Determine the (x, y) coordinate at the center of the cell enclosing the given text.  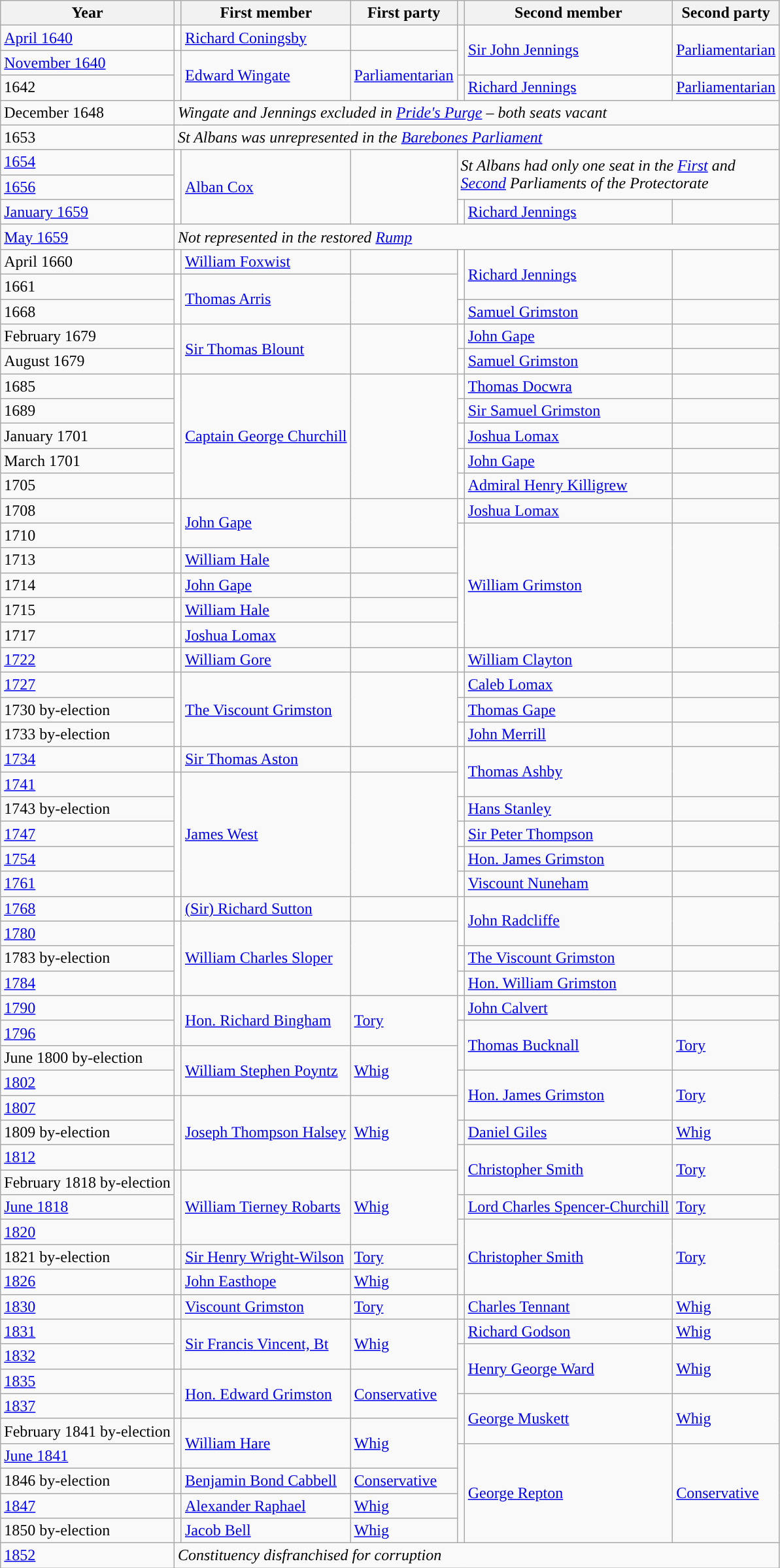
Thomas Arris (265, 299)
1733 by-election (88, 735)
Joseph Thompson Halsey (265, 1133)
March 1701 (88, 461)
1852 (88, 1556)
St Albans was unrepresented in the Barebones Parliament (476, 137)
Sir Francis Vincent, Bt (265, 1344)
1741 (88, 784)
First party (404, 13)
John Calvert (568, 1008)
January 1701 (88, 436)
James West (265, 834)
First member (265, 13)
1832 (88, 1356)
Sir John Jennings (568, 50)
William Clayton (568, 659)
June 1818 (88, 1207)
Hon. Richard Bingham (265, 1020)
Sir Samuel Grimston (568, 411)
1820 (88, 1232)
William Hare (265, 1443)
1761 (88, 884)
William Grimston (568, 585)
John Easthope (265, 1282)
Admiral Henry Killigrew (568, 486)
1790 (88, 1008)
1747 (88, 834)
1807 (88, 1108)
1734 (88, 759)
1743 by-election (88, 809)
Sir Thomas Aston (265, 759)
Not represented in the restored Rump (476, 237)
1780 (88, 933)
1730 by-election (88, 709)
February 1841 by-election (88, 1431)
Henry George Ward (568, 1369)
Sir Thomas Blount (265, 349)
Constituency disfranchised for corruption (476, 1556)
1809 by-election (88, 1133)
1846 by-election (88, 1480)
1835 (88, 1381)
April 1640 (88, 38)
Jacob Bell (265, 1531)
1784 (88, 983)
1642 (88, 88)
1802 (88, 1082)
Thomas Ashby (568, 772)
1653 (88, 137)
April 1660 (88, 261)
Lord Charles Spencer-Churchill (568, 1207)
Alban Cox (265, 187)
1826 (88, 1282)
June 1841 (88, 1456)
1830 (88, 1307)
George Repton (568, 1493)
William Gore (265, 659)
1654 (88, 162)
Daniel Giles (568, 1133)
Edward Wingate (265, 75)
St Albans had only one seat in the First and Second Parliaments of the Protectorate (619, 175)
Richard Coningsby (265, 38)
February 1679 (88, 337)
1689 (88, 411)
1705 (88, 486)
John Merrill (568, 735)
Caleb Lomax (568, 684)
May 1659 (88, 237)
Richard Godson (568, 1331)
1850 by-election (88, 1531)
1722 (88, 659)
Benjamin Bond Cabbell (265, 1480)
1821 by-election (88, 1257)
August 1679 (88, 361)
Viscount Nuneham (568, 884)
1685 (88, 386)
1715 (88, 610)
1656 (88, 187)
November 1640 (88, 63)
1710 (88, 535)
February 1818 by-election (88, 1182)
Hon. Edward Grimston (265, 1393)
1714 (88, 585)
Second party (726, 13)
John Radcliffe (568, 921)
1768 (88, 909)
Hon. William Grimston (568, 983)
William Charles Sloper (265, 958)
1717 (88, 635)
William Stephen Poyntz (265, 1070)
June 1800 by-election (88, 1058)
1668 (88, 312)
1708 (88, 510)
Thomas Docwra (568, 386)
William Foxwist (265, 261)
1727 (88, 684)
Alexander Raphael (265, 1505)
December 1648 (88, 112)
Thomas Bucknall (568, 1045)
Second member (568, 13)
(Sir) Richard Sutton (265, 909)
January 1659 (88, 212)
1661 (88, 286)
Captain George Churchill (265, 436)
1783 by-election (88, 958)
Hans Stanley (568, 809)
William Tierney Robarts (265, 1207)
George Muskett (568, 1418)
1812 (88, 1158)
Wingate and Jennings excluded in Pride's Purge – both seats vacant (476, 112)
Thomas Gape (568, 709)
Sir Peter Thompson (568, 834)
1831 (88, 1331)
Year (88, 13)
1796 (88, 1033)
Sir Henry Wright-Wilson (265, 1257)
1847 (88, 1505)
Charles Tennant (568, 1307)
1713 (88, 560)
1754 (88, 859)
Viscount Grimston (265, 1307)
1837 (88, 1406)
